Return the (x, y) coordinate for the center point of the cell that contains the specified text.  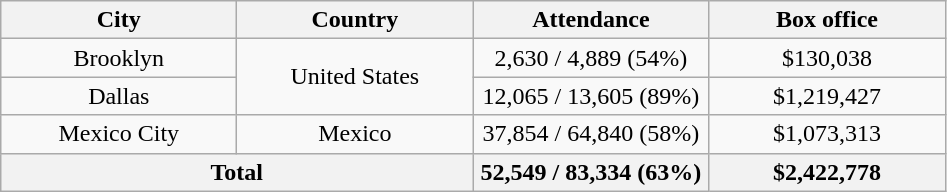
Dallas (119, 96)
2,630 / 4,889 (54%) (591, 58)
Mexico (355, 134)
$130,038 (827, 58)
Mexico City (119, 134)
$1,073,313 (827, 134)
12,065 / 13,605 (89%) (591, 96)
City (119, 20)
$1,219,427 (827, 96)
$2,422,778 (827, 172)
Box office (827, 20)
Total (237, 172)
Attendance (591, 20)
52,549 / 83,334 (63%) (591, 172)
Country (355, 20)
United States (355, 77)
Brooklyn (119, 58)
37,854 / 64,840 (58%) (591, 134)
